Return the [x, y] coordinate for the center point of the cell that contains the specified text.  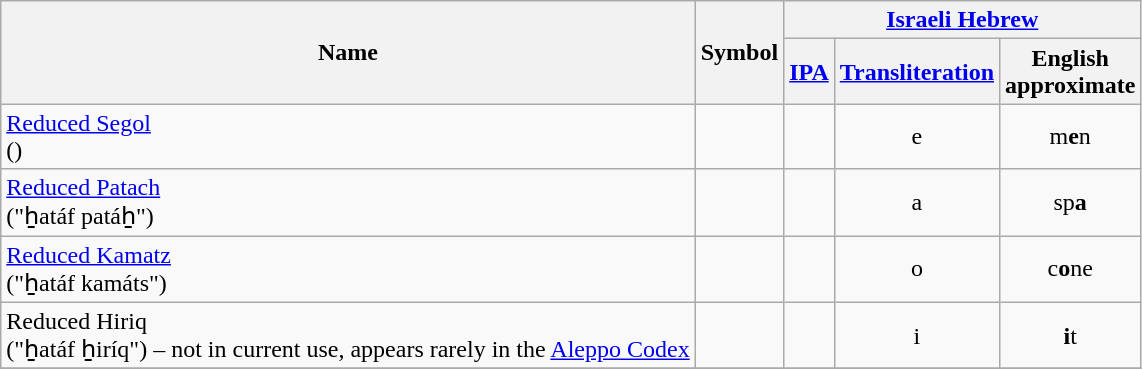
Transliteration [916, 72]
Israeli Hebrew [962, 20]
e [916, 136]
IPA [810, 72]
Reduced Kamatz("ẖatáf kamáts") [348, 270]
it [1070, 336]
Name [348, 52]
Reduced Segol() [348, 136]
Symbol [739, 52]
cone [1070, 270]
i [916, 336]
men [1070, 136]
a [916, 202]
o [916, 270]
Reduced Patach("ẖatáf patáẖ") [348, 202]
spa [1070, 202]
Englishapproximate [1070, 72]
Reduced Hiriq("ẖatáf ẖiríq") – not in current use, appears rarely in the Aleppo Codex [348, 336]
